Pinpoint the cell where the given text exists, returning its [x, y] midpoint coordinate. 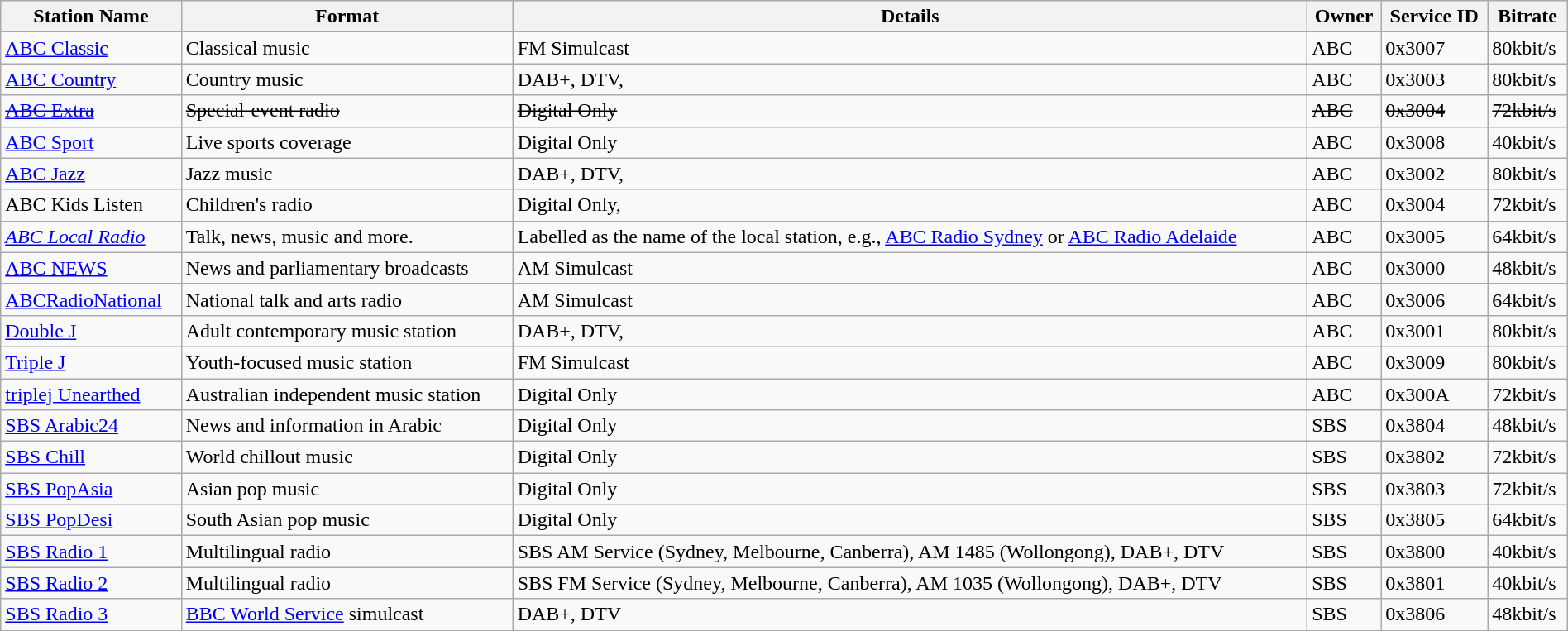
0x3008 [1434, 142]
News and parliamentary broadcasts [347, 268]
ABCRadioNational [91, 299]
Live sports coverage [347, 142]
Details [910, 17]
SBS Arabic24 [91, 426]
0x3009 [1434, 362]
ABC Extra [91, 111]
World chillout music [347, 457]
News and information in Arabic [347, 426]
Special-event radio [347, 111]
Adult contemporary music station [347, 331]
0x3002 [1434, 174]
0x3005 [1434, 237]
Station Name [91, 17]
Australian independent music station [347, 394]
ABC Classic [91, 48]
ABC NEWS [91, 268]
Triple J [91, 362]
Bitrate [1527, 17]
Youth-focused music station [347, 362]
SBS AM Service (Sydney, Melbourne, Canberra), AM 1485 (Wollongong), DAB+, DTV [910, 552]
0x3806 [1434, 614]
ABC Local Radio [91, 237]
ABC Sport [91, 142]
0x3805 [1434, 520]
0x3000 [1434, 268]
South Asian pop music [347, 520]
National talk and arts radio [347, 299]
Double J [91, 331]
Owner [1345, 17]
ABC Kids Listen [91, 205]
triplej Unearthed [91, 394]
SBS Radio 2 [91, 583]
SBS Radio 1 [91, 552]
0x3802 [1434, 457]
ABC Country [91, 79]
Digital Only, [910, 205]
Classical music [347, 48]
Service ID [1434, 17]
0x3003 [1434, 79]
Labelled as the name of the local station, e.g., ABC Radio Sydney or ABC Radio Adelaide [910, 237]
DAB+, DTV [910, 614]
Jazz music [347, 174]
ABC Jazz [91, 174]
0x3804 [1434, 426]
0x3001 [1434, 331]
BBC World Service simulcast [347, 614]
Format [347, 17]
SBS FM Service (Sydney, Melbourne, Canberra), AM 1035 (Wollongong), DAB+, DTV [910, 583]
0x3803 [1434, 489]
SBS PopAsia [91, 489]
Talk, news, music and more. [347, 237]
0x3800 [1434, 552]
Children's radio [347, 205]
SBS Chill [91, 457]
0x300A [1434, 394]
SBS Radio 3 [91, 614]
Asian pop music [347, 489]
Country music [347, 79]
0x3801 [1434, 583]
0x3006 [1434, 299]
0x3007 [1434, 48]
SBS PopDesi [91, 520]
